Search for the cell housing the specified text and yield its (x, y) center coordinate. 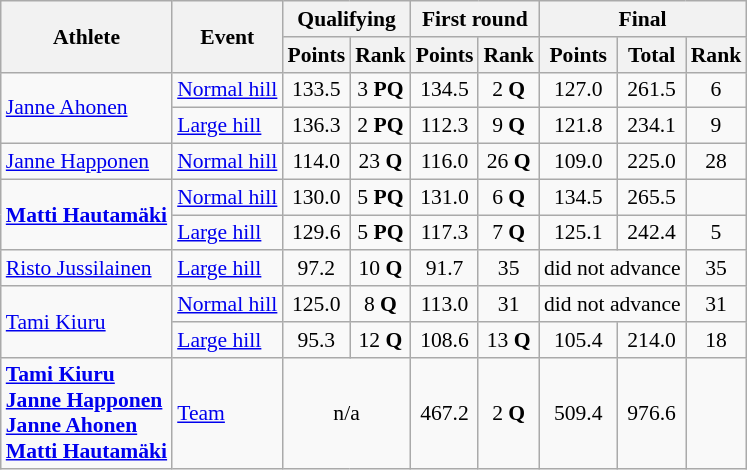
Total (652, 55)
125.0 (316, 304)
First round (475, 19)
113.0 (445, 304)
Matti Hautamäki (86, 214)
214.0 (652, 340)
Qualifying (346, 19)
8 Q (380, 304)
467.2 (445, 413)
116.0 (445, 162)
Tami KiuruJanne HapponenJanne AhonenMatti Hautamäki (86, 413)
12 Q (380, 340)
n/a (346, 413)
108.6 (445, 340)
Final (642, 19)
3 PQ (380, 90)
509.4 (578, 413)
Team (227, 413)
26 Q (508, 162)
5 (716, 233)
125.1 (578, 233)
117.3 (445, 233)
Janne Ahonen (86, 108)
6 Q (508, 197)
2 PQ (380, 126)
Janne Happonen (86, 162)
9 (716, 126)
9 Q (508, 126)
114.0 (316, 162)
Risto Jussilainen (86, 269)
976.6 (652, 413)
136.3 (316, 126)
105.4 (578, 340)
Event (227, 36)
18 (716, 340)
Tami Kiuru (86, 322)
261.5 (652, 90)
112.3 (445, 126)
28 (716, 162)
133.5 (316, 90)
95.3 (316, 340)
127.0 (578, 90)
242.4 (652, 233)
121.8 (578, 126)
6 (716, 90)
91.7 (445, 269)
234.1 (652, 126)
131.0 (445, 197)
7 Q (508, 233)
225.0 (652, 162)
Athlete (86, 36)
109.0 (578, 162)
130.0 (316, 197)
97.2 (316, 269)
13 Q (508, 340)
129.6 (316, 233)
10 Q (380, 269)
23 Q (380, 162)
265.5 (652, 197)
